Return [x, y] of the center of cell containing provided text 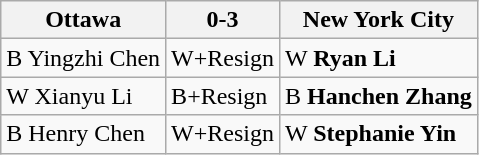
W Xianyu Li [84, 96]
New York City [379, 20]
W Ryan Li [379, 58]
B+Resign [223, 96]
B Henry Chen [84, 134]
B Hanchen Zhang [379, 96]
B Yingzhi Chen [84, 58]
Ottawa [84, 20]
W Stephanie Yin [379, 134]
0-3 [223, 20]
